From the cell containing the given text, extract its center point as (X, Y) coordinate. 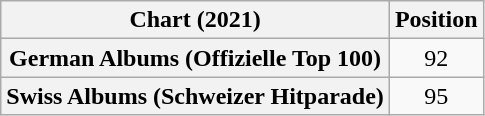
Swiss Albums (Schweizer Hitparade) (196, 96)
92 (436, 58)
95 (436, 96)
Chart (2021) (196, 20)
German Albums (Offizielle Top 100) (196, 58)
Position (436, 20)
